Find where the given text appears and provide that cell's center as [x, y] coordinate. 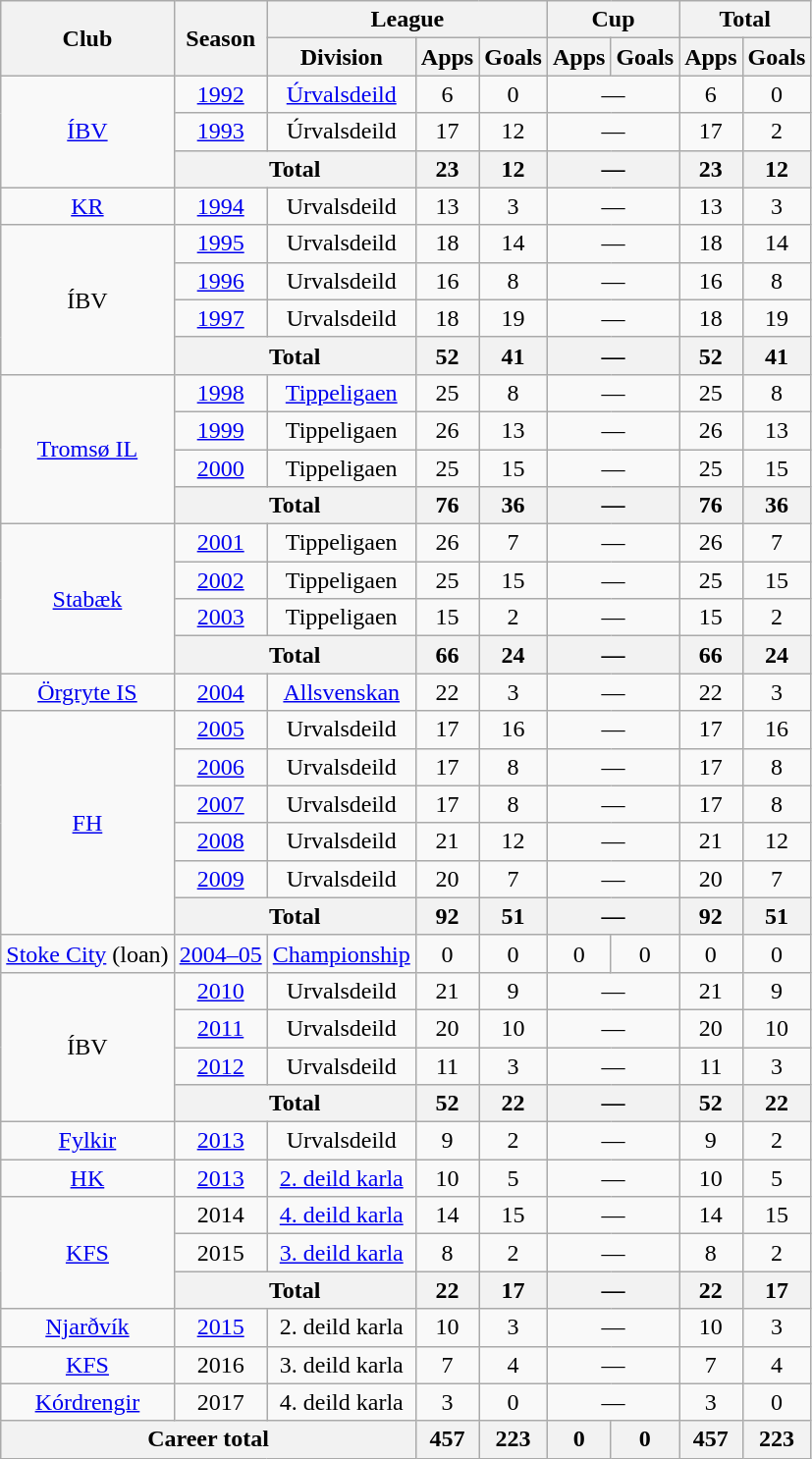
2014 [220, 1216]
1999 [220, 430]
Kórdrengir [87, 1402]
2012 [220, 1065]
League [406, 20]
Allsvenskan [342, 692]
1998 [220, 393]
2017 [220, 1402]
1997 [220, 318]
2016 [220, 1365]
2006 [220, 767]
Career total [208, 1439]
2008 [220, 841]
Stabæk [87, 599]
2010 [220, 991]
Cup [613, 20]
KR [87, 206]
Club [87, 38]
2004 [220, 692]
1993 [220, 132]
1992 [220, 94]
Championship [342, 953]
Tromsø IL [87, 449]
Njarðvík [87, 1327]
2003 [220, 618]
Stoke City (loan) [87, 953]
2009 [220, 879]
FH [87, 823]
2004–05 [220, 953]
2000 [220, 468]
HK [87, 1178]
1995 [220, 243]
1996 [220, 281]
2005 [220, 729]
1994 [220, 206]
2001 [220, 543]
2011 [220, 1028]
2007 [220, 804]
Fylkir [87, 1141]
2002 [220, 580]
Season [220, 38]
Örgryte IS [87, 692]
Division [342, 57]
